Provide the [x, y] coordinate of the cell's center where the given text is located.  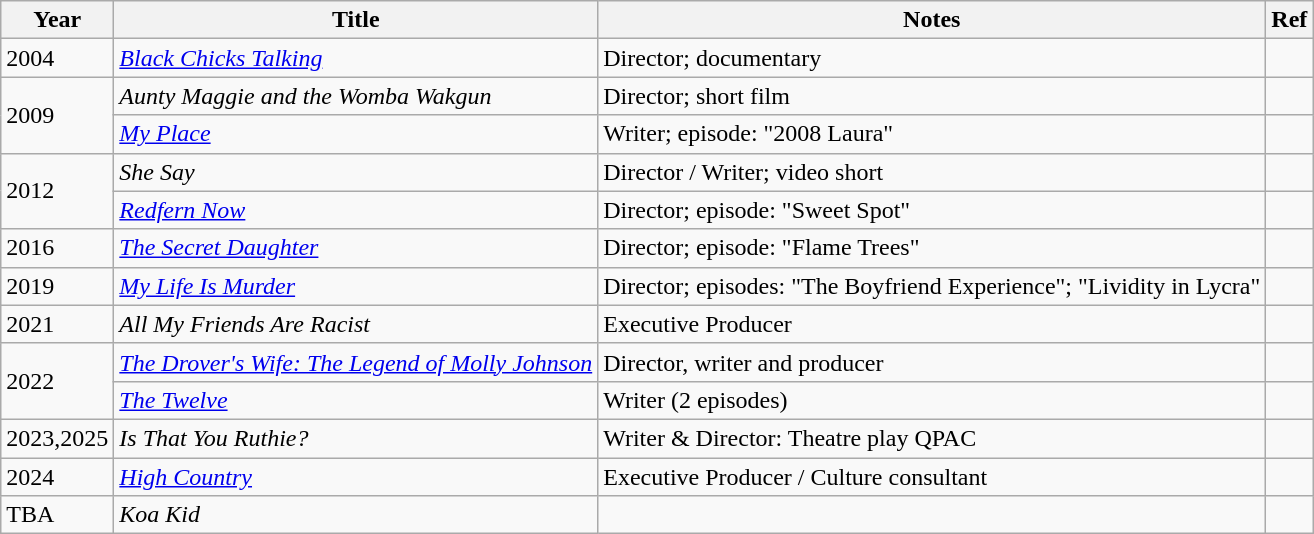
Redfern Now [356, 210]
Notes [932, 20]
2024 [58, 477]
Black Chicks Talking [356, 58]
Writer; episode: "2008 Laura" [932, 134]
She Say [356, 172]
High Country [356, 477]
2012 [58, 191]
Year [58, 20]
2004 [58, 58]
The Twelve [356, 400]
Writer & Director: Theatre play QPAC [932, 438]
Director / Writer; video short [932, 172]
Director; documentary [932, 58]
Director; episodes: "The Boyfriend Experience"; "Lividity in Lycra" [932, 286]
Koa Kid [356, 515]
All My Friends Are Racist [356, 324]
2019 [58, 286]
2022 [58, 381]
The Secret Daughter [356, 248]
My Life Is Murder [356, 286]
Aunty Maggie and the Womba Wakgun [356, 96]
2021 [58, 324]
Executive Producer [932, 324]
2016 [58, 248]
TBA [58, 515]
Director; episode: "Flame Trees" [932, 248]
Is That You Ruthie? [356, 438]
My Place [356, 134]
Ref [1290, 20]
2009 [58, 115]
Director; episode: "Sweet Spot" [932, 210]
Title [356, 20]
Writer (2 episodes) [932, 400]
Executive Producer / Culture consultant [932, 477]
2023,2025 [58, 438]
The Drover's Wife: The Legend of Molly Johnson [356, 362]
Director; short film [932, 96]
Director, writer and producer [932, 362]
